For the text-containing cell, return its midpoint in [X, Y] coordinate format. 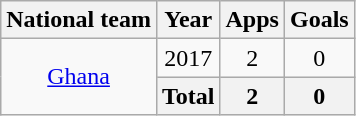
Total [188, 96]
National team [79, 20]
Year [188, 20]
Apps [252, 20]
2017 [188, 58]
Goals [319, 20]
Ghana [79, 77]
